Capture the cell that displays the provided text and extract its (x, y) central coordinate. 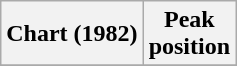
Chart (1982) (72, 34)
Peakposition (189, 34)
